Identify which cell holds the provided text, then report its [X, Y] central coordinate. 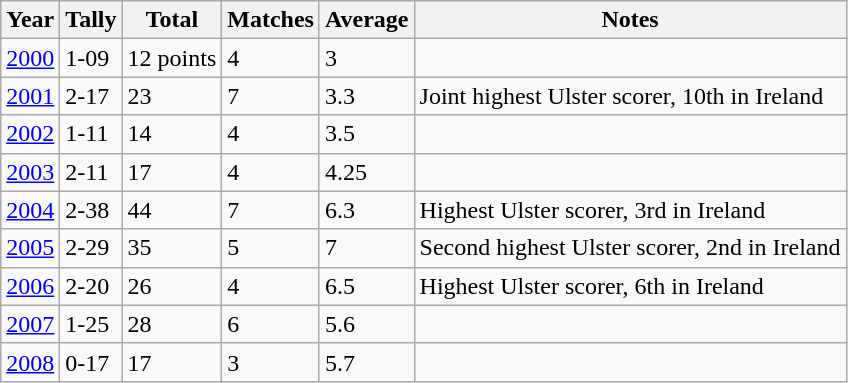
6 [271, 324]
2006 [30, 286]
23 [172, 96]
2002 [30, 134]
2007 [30, 324]
2000 [30, 58]
Average [366, 20]
5.7 [366, 362]
Tally [91, 20]
2-17 [91, 96]
28 [172, 324]
5 [271, 248]
Highest Ulster scorer, 3rd in Ireland [630, 210]
Highest Ulster scorer, 6th in Ireland [630, 286]
0-17 [91, 362]
3.5 [366, 134]
2-38 [91, 210]
2008 [30, 362]
Total [172, 20]
2-20 [91, 286]
2-29 [91, 248]
6.3 [366, 210]
14 [172, 134]
4.25 [366, 172]
12 points [172, 58]
35 [172, 248]
1-09 [91, 58]
1-25 [91, 324]
Notes [630, 20]
Second highest Ulster scorer, 2nd in Ireland [630, 248]
5.6 [366, 324]
2004 [30, 210]
2003 [30, 172]
Year [30, 20]
44 [172, 210]
2005 [30, 248]
1-11 [91, 134]
6.5 [366, 286]
Matches [271, 20]
2001 [30, 96]
2-11 [91, 172]
26 [172, 286]
3.3 [366, 96]
Joint highest Ulster scorer, 10th in Ireland [630, 96]
